Scan for the cell matching the given text and deliver its [x, y] coordinate at center. 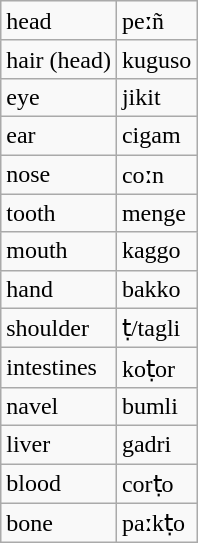
eye [59, 97]
bone [59, 523]
coːn [156, 174]
cigam [156, 135]
tooth [59, 213]
navel [59, 406]
nose [59, 174]
jikit [156, 97]
bakko [156, 289]
bumli [156, 406]
paːkṭo [156, 523]
menge [156, 213]
liver [59, 444]
blood [59, 484]
head [59, 21]
koṭor [156, 368]
peːñ [156, 21]
kaggo [156, 251]
kuguso [156, 59]
shoulder [59, 328]
mouth [59, 251]
ear [59, 135]
corṭo [156, 484]
hand [59, 289]
intestines [59, 368]
hair (head) [59, 59]
ṭ/tagli [156, 328]
gadri [156, 444]
